Search for the cell housing the specified text and yield its (X, Y) center coordinate. 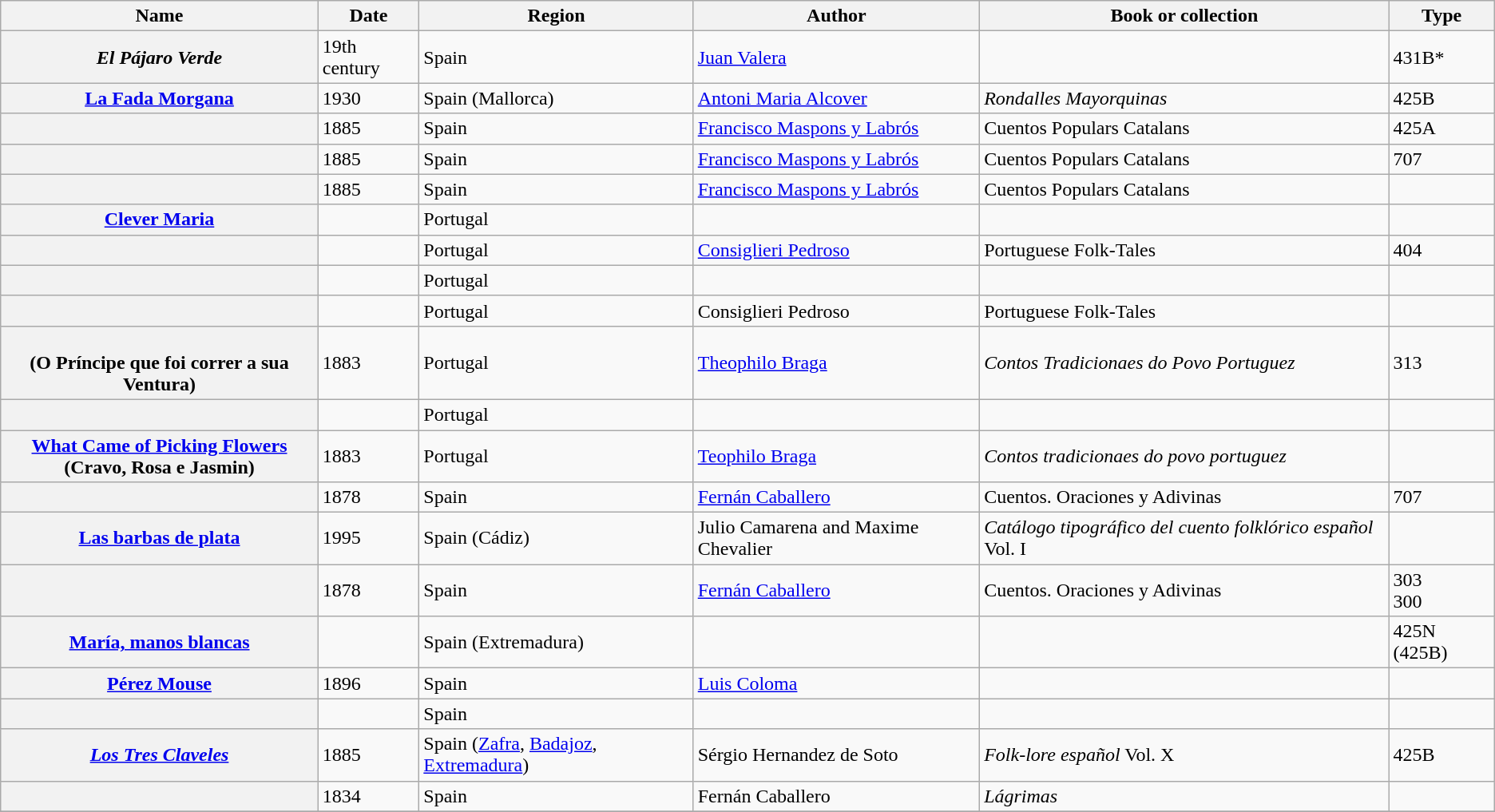
1896 (369, 683)
Date (369, 16)
Name (160, 16)
Spain (Zafra, Badajoz, Extremadura) (556, 755)
425N (425B) (1441, 642)
Pérez Mouse (160, 683)
María, manos blancas (160, 642)
Lágrimas (1184, 796)
Teophilo Braga (836, 455)
Book or collection (1184, 16)
(O Príncipe que foi correr a sua Ventura) (160, 362)
Spain (Cádiz) (556, 538)
Folk-lore español Vol. X (1184, 755)
El Pájaro Verde (160, 57)
425A (1441, 129)
1930 (369, 98)
404 (1441, 250)
303 300 (1441, 591)
Contos Tradicionaes do Povo Portuguez (1184, 362)
Spain (Mallorca) (556, 98)
Juan Valera (836, 57)
What Came of Picking Flowers (Cravo, Rosa e Jasmin) (160, 455)
1995 (369, 538)
La Fada Morgana (160, 98)
Luis Coloma (836, 683)
313 (1441, 362)
Sérgio Hernandez de Soto (836, 755)
Clever Maria (160, 220)
Type (1441, 16)
Las barbas de plata (160, 538)
19th century (369, 57)
Region (556, 16)
Antoni Maria Alcover (836, 98)
Los Tres Claveles (160, 755)
Rondalles Mayorquinas (1184, 98)
Julio Camarena and Maxime Chevalier (836, 538)
Catálogo tipográfico del cuento folklórico español Vol. I (1184, 538)
1834 (369, 796)
Spain (Extremadura) (556, 642)
Contos tradicionaes do povo portuguez (1184, 455)
Theophilo Braga (836, 362)
431B* (1441, 57)
Author (836, 16)
